Detect which cell encompasses the target text, then output its (X, Y) center coordinate. 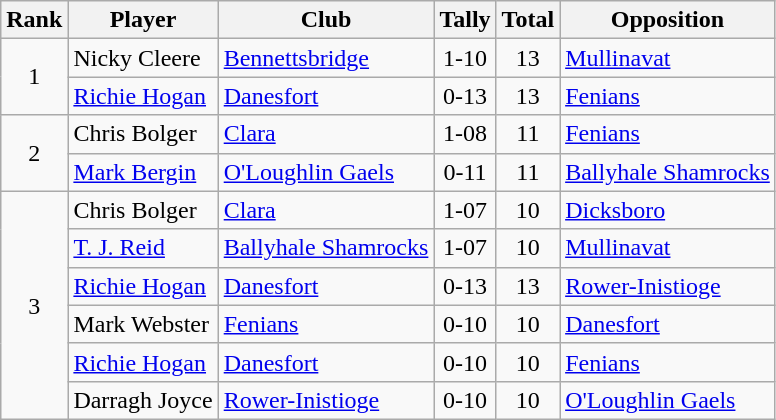
Darragh Joyce (143, 400)
Player (143, 20)
1-08 (465, 134)
Dicksboro (668, 210)
3 (34, 305)
1-10 (465, 58)
T. J. Reid (143, 248)
1 (34, 77)
Mark Webster (143, 324)
Opposition (668, 20)
Nicky Cleere (143, 58)
0-11 (465, 172)
Tally (465, 20)
Club (326, 20)
2 (34, 153)
Mark Bergin (143, 172)
Bennettsbridge (326, 58)
Rank (34, 20)
Total (528, 20)
